Return (X, Y) of the center of cell containing provided text 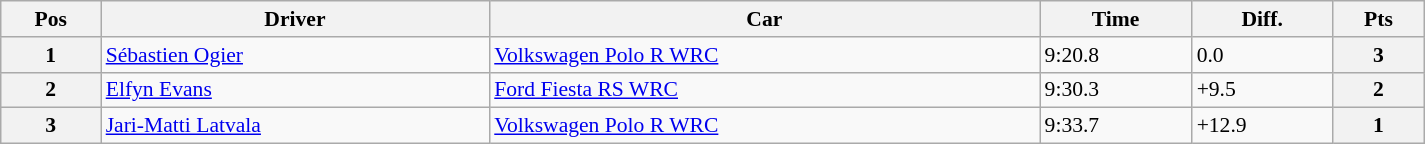
+12.9 (1262, 126)
Pos (51, 19)
Pts (1379, 19)
+9.5 (1262, 90)
Elfyn Evans (296, 90)
Time (1116, 19)
Driver (296, 19)
Car (764, 19)
9:20.8 (1116, 55)
Jari-Matti Latvala (296, 126)
Diff. (1262, 19)
9:30.3 (1116, 90)
Ford Fiesta RS WRC (764, 90)
Sébastien Ogier (296, 55)
0.0 (1262, 55)
9:33.7 (1116, 126)
